Capture the cell that displays the provided text and extract its [x, y] central coordinate. 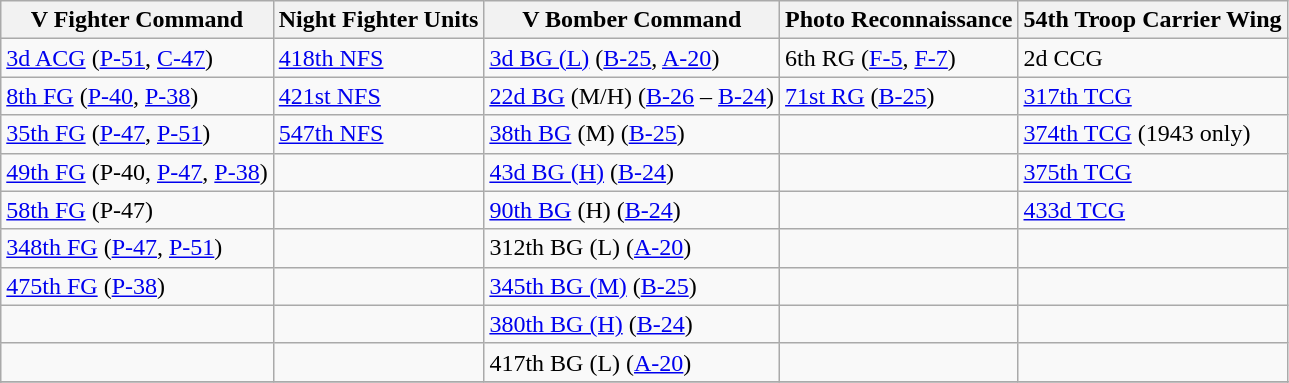
375th TCG [1152, 172]
V Bomber Command [632, 20]
2d CCG [1152, 58]
35th FG (P-47, P-51) [137, 134]
6th RG (F-5, F-7) [899, 58]
374th TCG (1943 only) [1152, 134]
312th BG (L) (A-20) [632, 248]
Photo Reconnaissance [899, 20]
38th BG (M) (B-25) [632, 134]
58th FG (P-47) [137, 210]
421st NFS [378, 96]
547th NFS [378, 134]
71st RG (B-25) [899, 96]
22d BG (M/H) (B-26 – B-24) [632, 96]
3d ACG (P-51, C-47) [137, 58]
345th BG (M) (B-25) [632, 286]
348th FG (P-47, P-51) [137, 248]
3d BG (L) (B-25, A-20) [632, 58]
418th NFS [378, 58]
V Fighter Command [137, 20]
54th Troop Carrier Wing [1152, 20]
417th BG (L) (A-20) [632, 362]
Night Fighter Units [378, 20]
49th FG (P-40, P-47, P-38) [137, 172]
90th BG (H) (B-24) [632, 210]
317th TCG [1152, 96]
475th FG (P-38) [137, 286]
433d TCG [1152, 210]
380th BG (H) (B-24) [632, 324]
8th FG (P-40, P-38) [137, 96]
43d BG (H) (B-24) [632, 172]
